Pinpoint the cell where the given text exists, returning its [X, Y] midpoint coordinate. 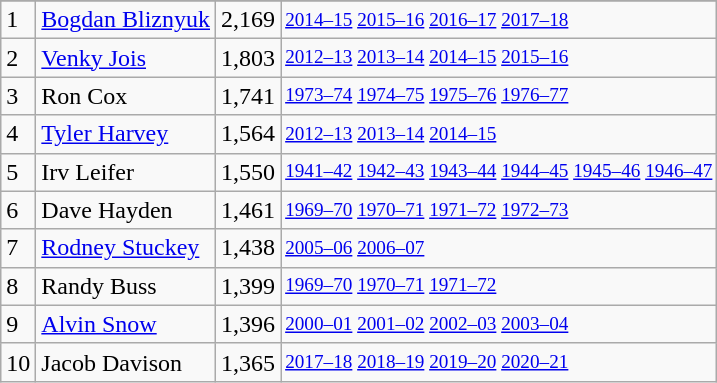
5 [18, 172]
2017–18 2018–19 2019–20 2020–21 [499, 362]
Rodney Stuckey [126, 248]
1,438 [248, 248]
3 [18, 96]
Jacob Davison [126, 362]
Dave Hayden [126, 210]
1969–70 1970–71 1971–72 1972–73 [499, 210]
10 [18, 362]
4 [18, 134]
2 [18, 58]
2,169 [248, 20]
1941–42 1942–43 1943–44 1944–45 1945–46 1946–47 [499, 172]
Bogdan Bliznyuk [126, 20]
2012–13 2013–14 2014–15 2015–16 [499, 58]
Venky Jois [126, 58]
1,399 [248, 286]
1,741 [248, 96]
1,564 [248, 134]
1,365 [248, 362]
1969–70 1970–71 1971–72 [499, 286]
2005–06 2006–07 [499, 248]
Alvin Snow [126, 324]
9 [18, 324]
Randy Buss [126, 286]
1,461 [248, 210]
6 [18, 210]
2012–13 2013–14 2014–15 [499, 134]
2000–01 2001–02 2002–03 2003–04 [499, 324]
2014–15 2015–16 2016–17 2017–18 [499, 20]
Irv Leifer [126, 172]
1,803 [248, 58]
Tyler Harvey [126, 134]
1973–74 1974–75 1975–76 1976–77 [499, 96]
1 [18, 20]
Ron Cox [126, 96]
1,550 [248, 172]
7 [18, 248]
1,396 [248, 324]
8 [18, 286]
